Detect which cell encompasses the target text, then output its (x, y) center coordinate. 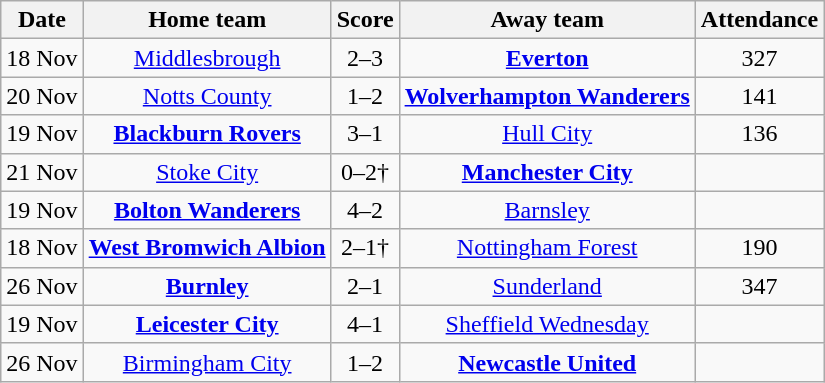
Everton (547, 58)
4–1 (365, 324)
20 Nov (42, 96)
327 (759, 58)
190 (759, 248)
Sheffield Wednesday (547, 324)
Nottingham Forest (547, 248)
2–1 (365, 286)
Leicester City (207, 324)
Barnsley (547, 210)
4–2 (365, 210)
West Bromwich Albion (207, 248)
0–2† (365, 172)
Middlesbrough (207, 58)
3–1 (365, 134)
Home team (207, 20)
Date (42, 20)
Hull City (547, 134)
Manchester City (547, 172)
2–1† (365, 248)
Stoke City (207, 172)
Birmingham City (207, 362)
347 (759, 286)
Newcastle United (547, 362)
Wolverhampton Wanderers (547, 96)
Score (365, 20)
Burnley (207, 286)
Sunderland (547, 286)
Bolton Wanderers (207, 210)
Away team (547, 20)
136 (759, 134)
21 Nov (42, 172)
2–3 (365, 58)
Notts County (207, 96)
141 (759, 96)
Attendance (759, 20)
Blackburn Rovers (207, 134)
